Return the (X, Y) coordinate for the center point of the cell that contains the specified text.  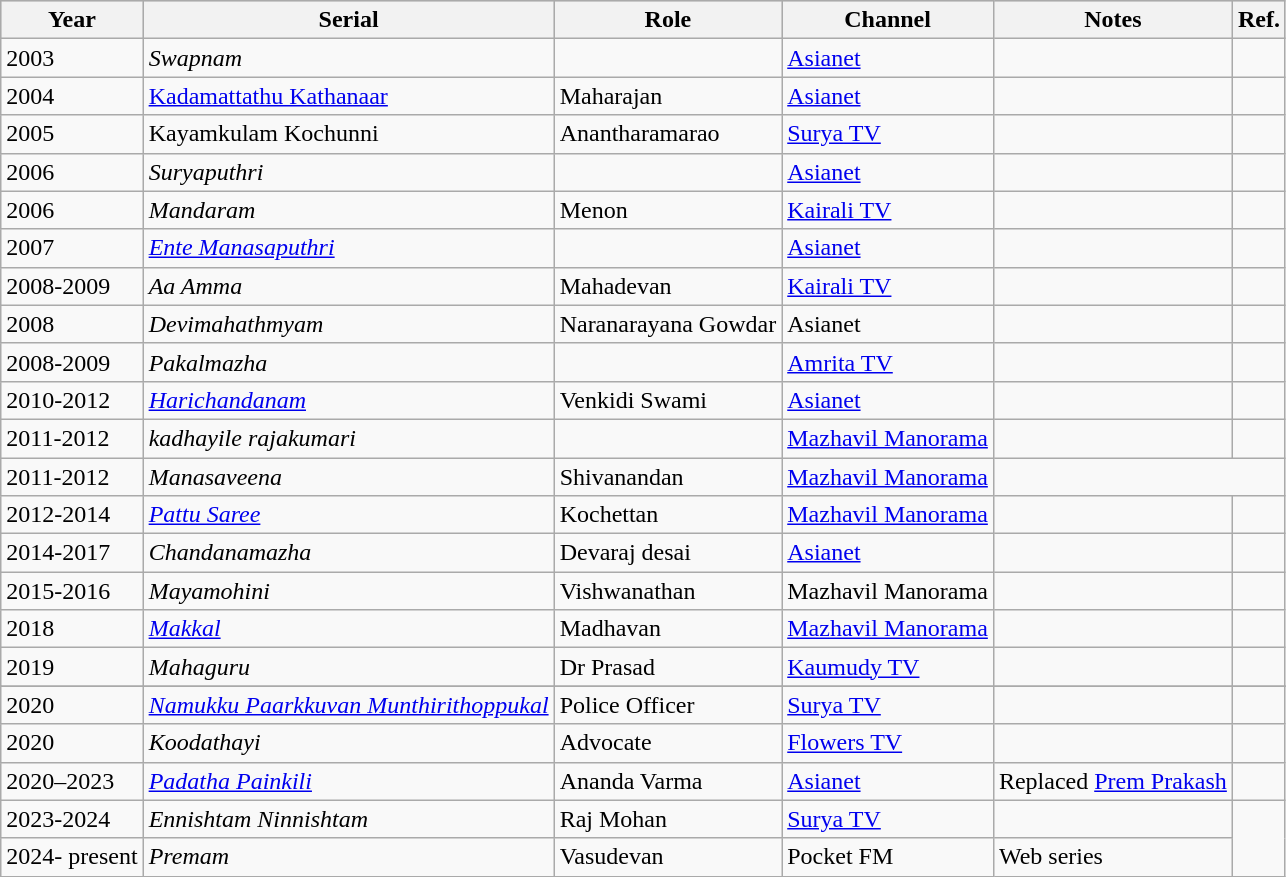
Vasudevan (668, 857)
Flowers TV (888, 743)
Web series (1112, 857)
Pakalmazha (348, 362)
Notes (1112, 20)
Namukku Paarkkuvan Munthirithoppukal (348, 705)
2008 (72, 324)
Devimahathmyam (348, 324)
Naranarayana Gowdar (668, 324)
Replaced Prem Prakash (1112, 781)
Mahaguru (348, 667)
2015-2016 (72, 591)
Kadamattathu Kathanaar (348, 96)
Chandanamazha (348, 553)
Manasaveena (348, 477)
Dr Prasad (668, 667)
Channel (888, 20)
Police Officer (668, 705)
kadhayile rajakumari (348, 438)
Advocate (668, 743)
Padatha Painkili (348, 781)
Maharajan (668, 96)
Pattu Saree (348, 515)
2003 (72, 58)
2004 (72, 96)
Mandaram (348, 210)
Devaraj desai (668, 553)
Koodathayi (348, 743)
2010-2012 (72, 400)
Menon (668, 210)
Ennishtam Ninnishtam (348, 819)
Anantharamarao (668, 134)
Kayamkulam Kochunni (348, 134)
Mahadevan (668, 286)
Makkal (348, 629)
Mayamohini (348, 591)
Kaumudy TV (888, 667)
2020–2023 (72, 781)
Vishwanathan (668, 591)
Madhavan (668, 629)
2019 (72, 667)
2024- present (72, 857)
Pocket FM (888, 857)
2018 (72, 629)
Suryaputhri (348, 172)
Amrita TV (888, 362)
Year (72, 20)
Ananda Varma (668, 781)
Swapnam (348, 58)
Premam (348, 857)
2023-2024 (72, 819)
Ref. (1258, 20)
Serial (348, 20)
2007 (72, 248)
Harichandanam (348, 400)
Kochettan (668, 515)
Venkidi Swami (668, 400)
Role (668, 20)
2014-2017 (72, 553)
Shivanandan (668, 477)
Aa Amma (348, 286)
Ente Manasaputhri (348, 248)
2005 (72, 134)
2012-2014 (72, 515)
Raj Mohan (668, 819)
